Detect which cell encompasses the target text, then output its [x, y] center coordinate. 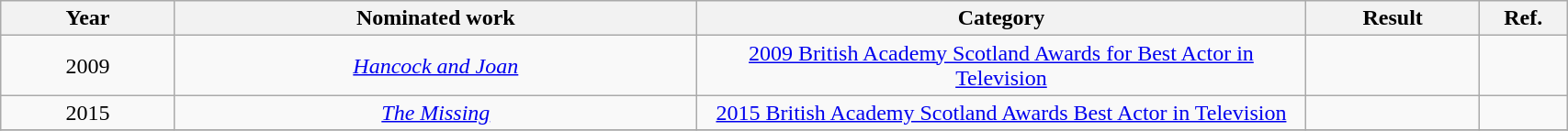
2009 British Academy Scotland Awards for Best Actor in Television [1001, 66]
Ref. [1523, 18]
Hancock and Joan [435, 66]
2015 [88, 113]
Result [1393, 18]
The Missing [435, 113]
2015 British Academy Scotland Awards Best Actor in Television [1001, 113]
Nominated work [435, 18]
Year [88, 18]
2009 [88, 66]
Category [1001, 18]
